Return the (X, Y) coordinate for the center point of the cell that contains the specified text.  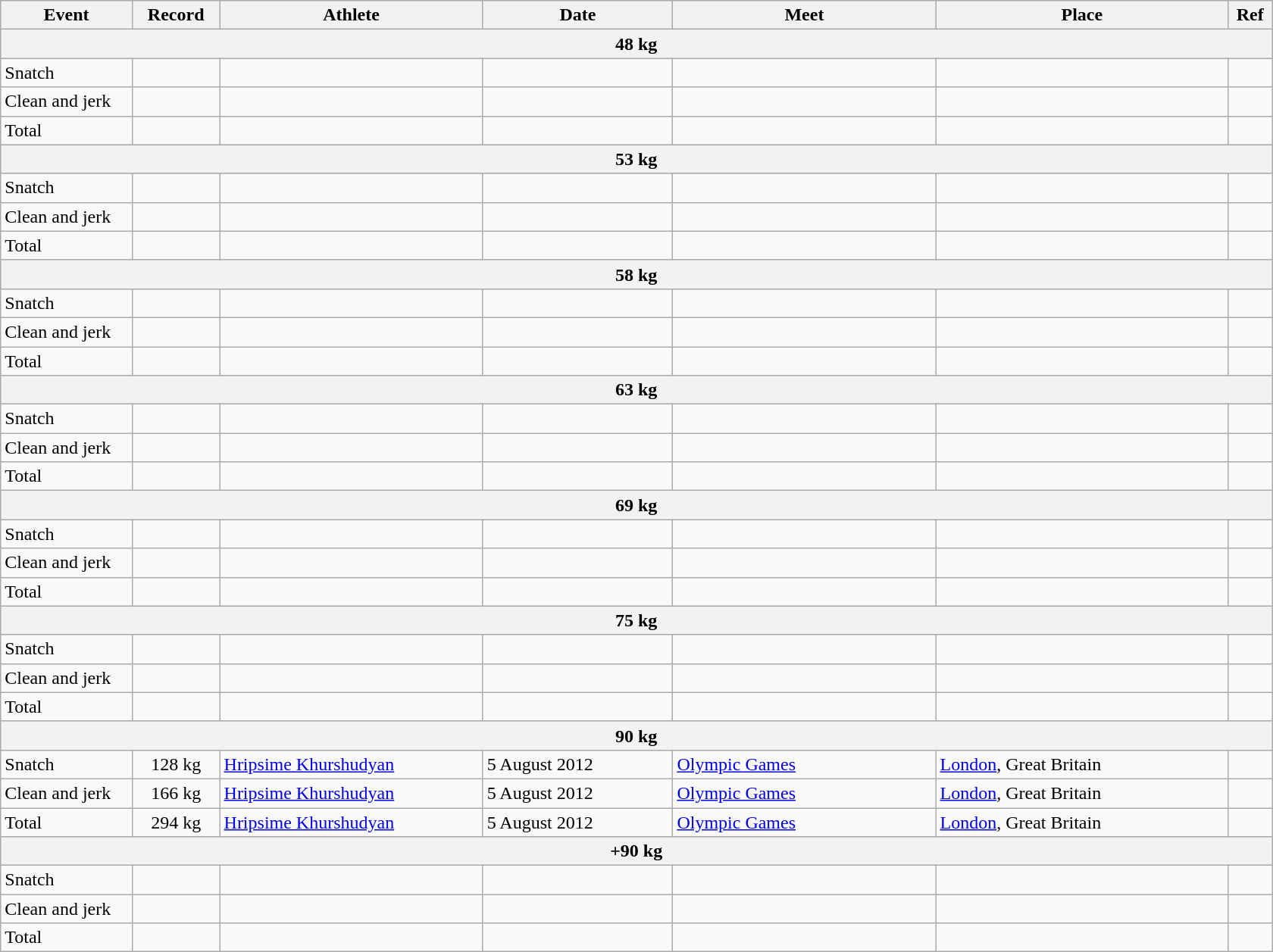
90 kg (636, 735)
69 kg (636, 505)
63 kg (636, 390)
58 kg (636, 274)
53 kg (636, 159)
75 kg (636, 620)
48 kg (636, 44)
Ref (1250, 15)
294 kg (176, 822)
Date (577, 15)
Meet (805, 15)
166 kg (176, 793)
128 kg (176, 764)
Event (67, 15)
Place (1082, 15)
+90 kg (636, 851)
Record (176, 15)
Athlete (352, 15)
